Scan for the cell matching the given text and deliver its (x, y) coordinate at center. 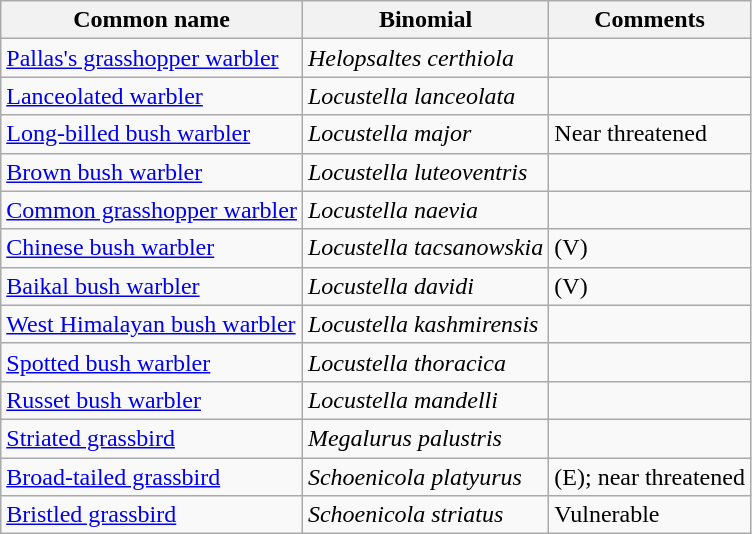
Binomial (425, 20)
Pallas's grasshopper warbler (152, 58)
Chinese bush warbler (152, 248)
Locustella naevia (425, 210)
Bristled grassbird (152, 515)
Brown bush warbler (152, 172)
Locustella kashmirensis (425, 324)
Long-billed bush warbler (152, 134)
Baikal bush warbler (152, 286)
Locustella mandelli (425, 400)
Common name (152, 20)
Spotted bush warbler (152, 362)
Lanceolated warbler (152, 96)
Striated grassbird (152, 438)
Broad-tailed grassbird (152, 477)
(E); near threatened (650, 477)
West Himalayan bush warbler (152, 324)
Locustella davidi (425, 286)
Near threatened (650, 134)
Vulnerable (650, 515)
Schoenicola striatus (425, 515)
Locustella major (425, 134)
Helopsaltes certhiola (425, 58)
Common grasshopper warbler (152, 210)
Locustella luteoventris (425, 172)
Locustella tacsanowskia (425, 248)
Locustella thoracica (425, 362)
Russet bush warbler (152, 400)
Locustella lanceolata (425, 96)
Megalurus palustris (425, 438)
Schoenicola platyurus (425, 477)
Comments (650, 20)
